Locate the cell with the specified text and output its [x, y] center coordinate. 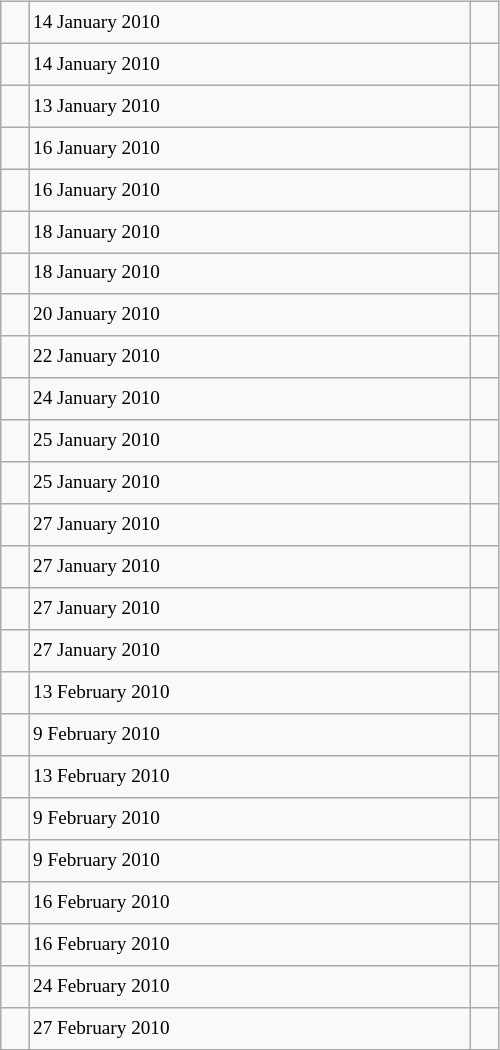
24 February 2010 [249, 986]
20 January 2010 [249, 315]
22 January 2010 [249, 357]
27 February 2010 [249, 1028]
13 January 2010 [249, 106]
24 January 2010 [249, 399]
